Pinpoint the cell where the given text exists, returning its (x, y) midpoint coordinate. 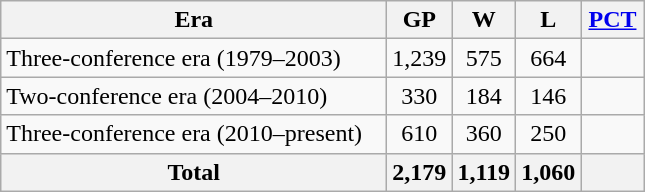
L (548, 20)
330 (420, 96)
GP (420, 20)
610 (420, 134)
Two-conference era (2004–2010) (194, 96)
Total (194, 172)
1,239 (420, 58)
360 (484, 134)
250 (548, 134)
575 (484, 58)
146 (548, 96)
Era (194, 20)
Three-conference era (1979–2003) (194, 58)
PCT (613, 20)
184 (484, 96)
W (484, 20)
Three-conference era (2010–present) (194, 134)
2,179 (420, 172)
1,119 (484, 172)
1,060 (548, 172)
664 (548, 58)
